Search for the cell housing the specified text and yield its [X, Y] center coordinate. 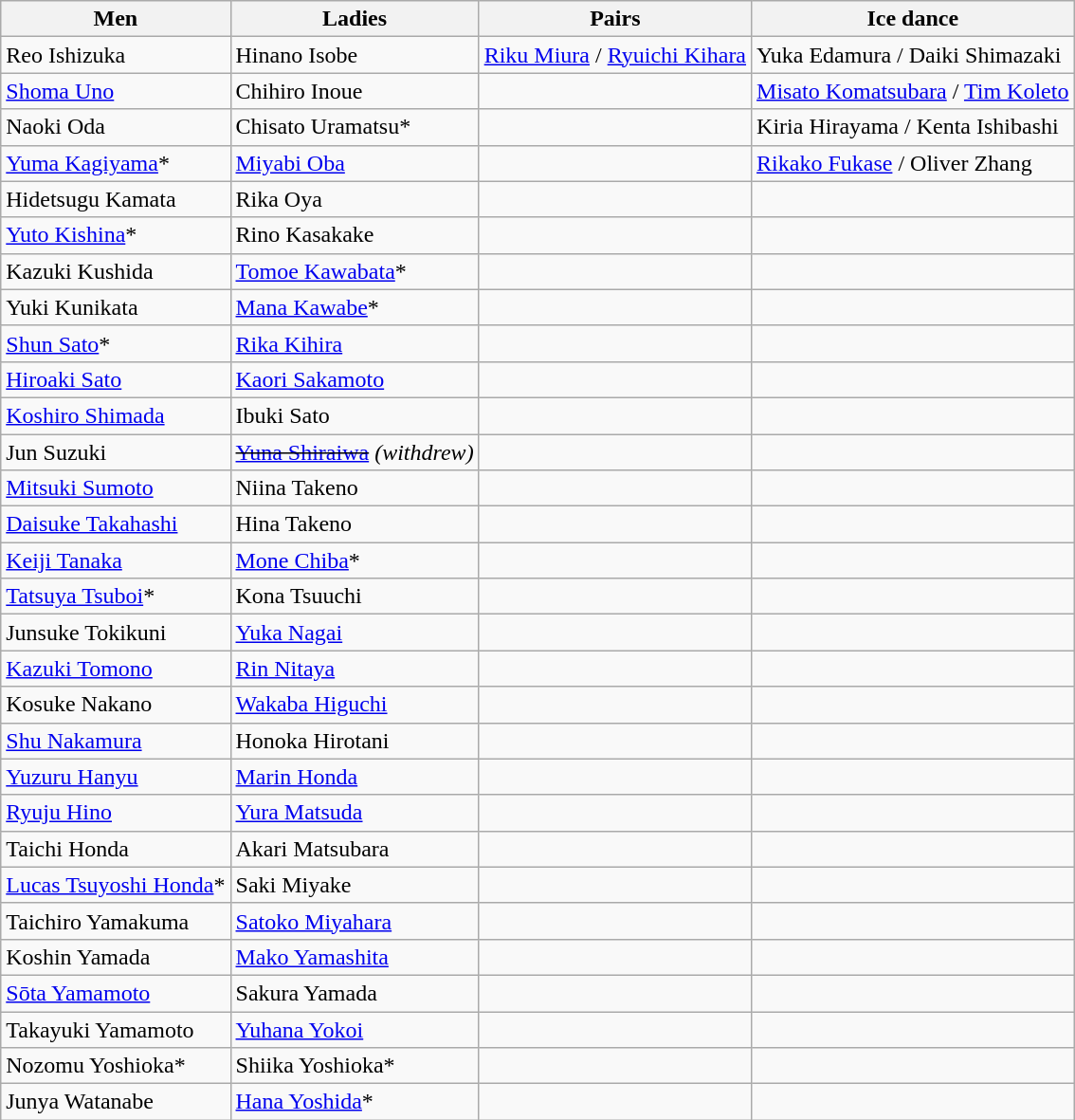
Kaori Sakamoto [355, 379]
Junsuke Tokikuni [116, 633]
Takayuki Yamamoto [116, 1029]
Yuki Kunikata [116, 307]
Taichiro Yamakuma [116, 921]
Kazuki Tomono [116, 669]
Yuma Kagiyama* [116, 163]
Jun Suzuki [116, 452]
Yuto Kishina* [116, 235]
Yuzuru Hanyu [116, 777]
Kiria Hirayama / Kenta Ishibashi [913, 127]
Hinano Isobe [355, 55]
Men [116, 19]
Rikako Fukase / Oliver Zhang [913, 163]
Reo Ishizuka [116, 55]
Pairs [614, 19]
Rika Kihira [355, 343]
Hina Takeno [355, 524]
Hidetsugu Kamata [116, 199]
Mana Kawabe* [355, 307]
Yuka Edamura / Daiki Shimazaki [913, 55]
Kazuki Kushida [116, 271]
Saki Miyake [355, 885]
Yuhana Yokoi [355, 1029]
Mako Yamashita [355, 957]
Niina Takeno [355, 488]
Kona Tsuuchi [355, 597]
Shiika Yoshioka* [355, 1066]
Shu Nakamura [116, 741]
Chisato Uramatsu* [355, 127]
Ice dance [913, 19]
Riku Miura / Ryuichi Kihara [614, 55]
Taichi Honda [116, 849]
Marin Honda [355, 777]
Shoma Uno [116, 91]
Mitsuki Sumoto [116, 488]
Koshin Yamada [116, 957]
Koshiro Shimada [116, 415]
Mone Chiba* [355, 560]
Rin Nitaya [355, 669]
Hana Yoshida* [355, 1102]
Sōta Yamamoto [116, 993]
Shun Sato* [116, 343]
Nozomu Yoshioka* [116, 1066]
Ladies [355, 19]
Tomoe Kawabata* [355, 271]
Yuna Shiraiwa (withdrew) [355, 452]
Yuka Nagai [355, 633]
Sakura Yamada [355, 993]
Naoki Oda [116, 127]
Keiji Tanaka [116, 560]
Tatsuya Tsuboi* [116, 597]
Satoko Miyahara [355, 921]
Akari Matsubara [355, 849]
Rika Oya [355, 199]
Kosuke Nakano [116, 705]
Wakaba Higuchi [355, 705]
Hiroaki Sato [116, 379]
Rino Kasakake [355, 235]
Lucas Tsuyoshi Honda* [116, 885]
Misato Komatsubara / Tim Koleto [913, 91]
Daisuke Takahashi [116, 524]
Honoka Hirotani [355, 741]
Ibuki Sato [355, 415]
Miyabi Oba [355, 163]
Chihiro Inoue [355, 91]
Junya Watanabe [116, 1102]
Ryuju Hino [116, 813]
Yura Matsuda [355, 813]
